Locate the cell with the specified text and output its (x, y) center coordinate. 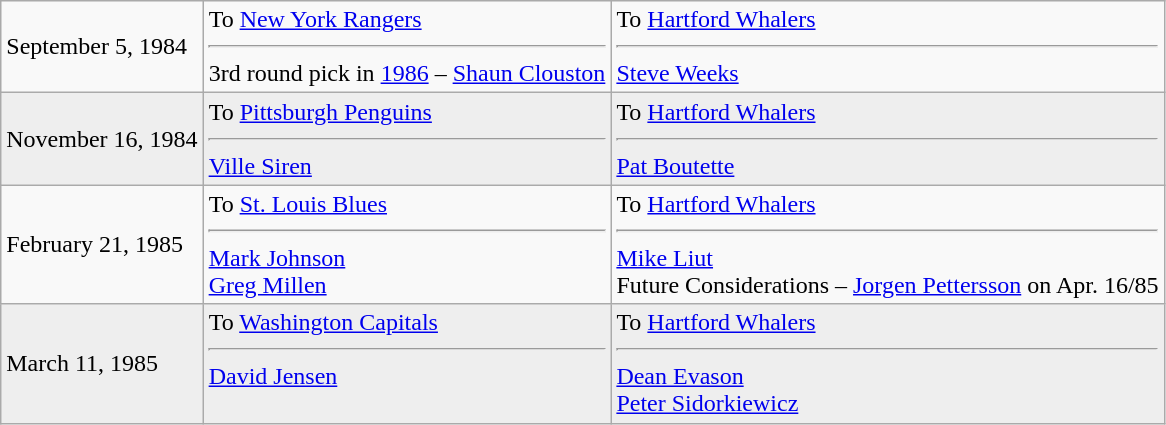
March 11, 1985 (102, 364)
To Hartford WhalersPat Boutette (888, 139)
To New York Rangers3rd round pick in 1986 – Shaun Clouston (407, 47)
To St. Louis BluesMark Johnson Greg Millen (407, 244)
To Pittsburgh PenguinsVille Siren (407, 139)
November 16, 1984 (102, 139)
February 21, 1985 (102, 244)
To Hartford WhalersMike Liut Future Considerations – Jorgen Pettersson on Apr. 16/85 (888, 244)
To Washington CapitalsDavid Jensen (407, 364)
September 5, 1984 (102, 47)
To Hartford WhalersSteve Weeks (888, 47)
To Hartford WhalersDean Evason Peter Sidorkiewicz (888, 364)
